Pinpoint the cell where the given text exists, returning its [x, y] midpoint coordinate. 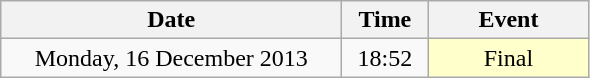
Final [508, 58]
Date [172, 20]
18:52 [385, 58]
Monday, 16 December 2013 [172, 58]
Time [385, 20]
Event [508, 20]
